Scan for the cell matching the given text and deliver its [X, Y] coordinate at center. 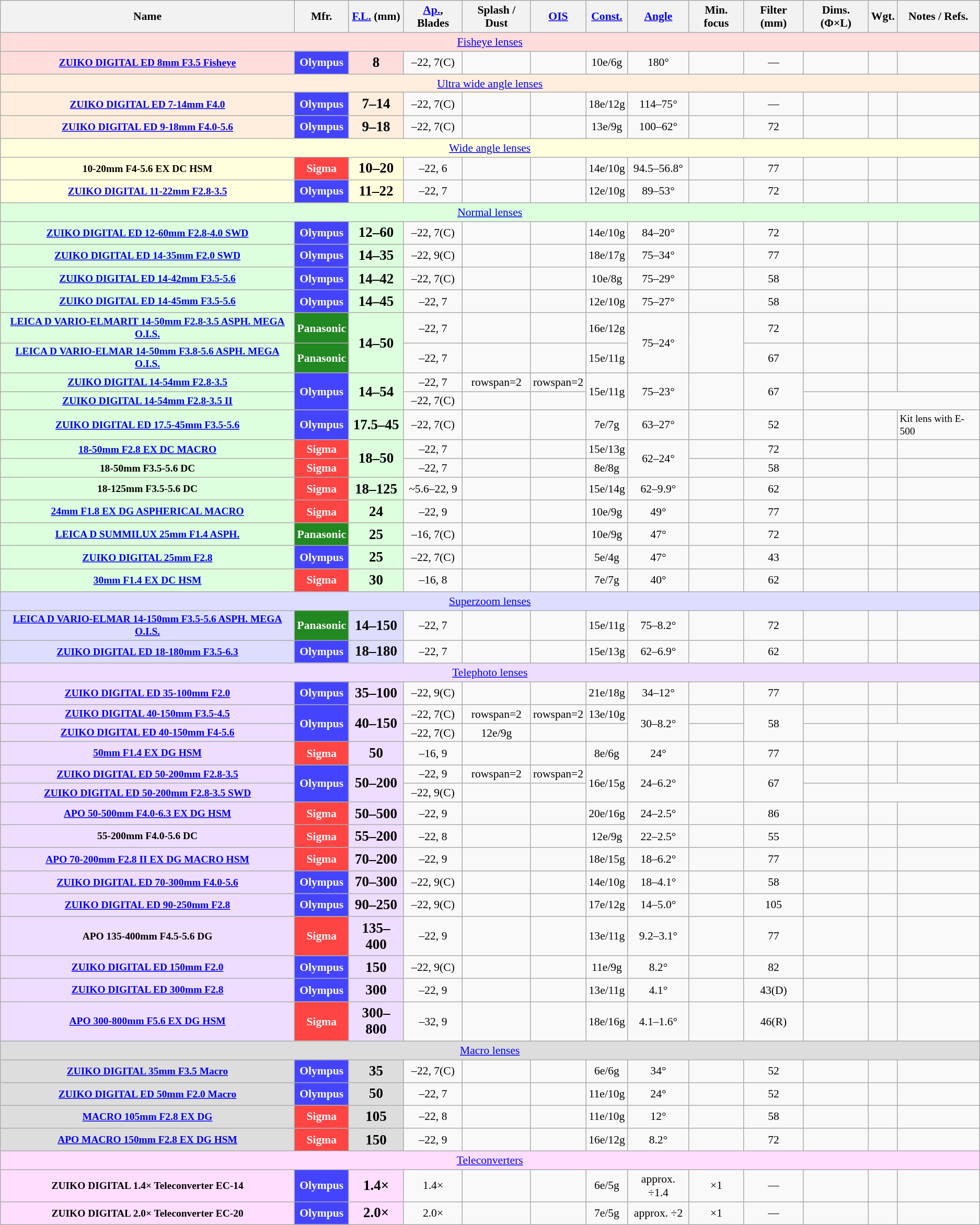
Teleconverters [490, 1161]
Fisheye lenses [490, 42]
8e/8g [607, 468]
7–14 [376, 104]
75–29° [659, 279]
Const. [607, 17]
50mm F1.4 EX DG HSM [147, 753]
75–8.2° [659, 625]
180° [659, 63]
14–150 [376, 625]
ZUIKO DIGITAL ED 12-60mm F2.8-4.0 SWD [147, 233]
94.5–56.8° [659, 168]
ZUIKO DIGITAL 14-54mm F2.8-3.5 II [147, 401]
62–24° [659, 459]
Wgt. [883, 17]
7e/5g [607, 1213]
30mm F1.4 EX DC HSM [147, 580]
18-125mm F3.5-5.6 DC [147, 489]
18–6.2° [659, 860]
18e/15g [607, 860]
ZUIKO DIGITAL ED 14-42mm F3.5-5.6 [147, 279]
24–6.2° [659, 783]
55 [774, 837]
ZUIKO DIGITAL ED 50-200mm F2.8-3.5 [147, 774]
ZUIKO DIGITAL ED 14-35mm F2.0 SWD [147, 256]
ZUIKO DIGITAL ED 9-18mm F4.0-5.6 [147, 127]
–16, 9 [433, 753]
70–300 [376, 883]
12–60 [376, 233]
Notes / Refs. [939, 17]
100–62° [659, 127]
APO MACRO 150mm F2.8 EX DG HSM [147, 1140]
14–45 [376, 302]
11e/9g [607, 967]
ZUIKO DIGITAL ED 300mm F2.8 [147, 990]
82 [774, 967]
12° [659, 1117]
40–150 [376, 724]
–16, 8 [433, 580]
18-50mm F3.5-5.6 DC [147, 468]
35 [376, 1071]
40° [659, 580]
approx. ÷1.4 [659, 1186]
135–400 [376, 936]
75–24° [659, 343]
LEICA D VARIO-ELMARIT 14-50mm F2.8-3.5 ASPH. MEGA O.I.S. [147, 328]
ZUIKO DIGITAL ED 40-150mm F4-5.6 [147, 733]
18–4.1° [659, 883]
63–27° [659, 426]
21e/18g [607, 693]
Name [147, 17]
Splash / Dust [497, 17]
ZUIKO DIGITAL ED 7-14mm F4.0 [147, 104]
4.1° [659, 990]
10e/6g [607, 63]
34° [659, 1071]
ZUIKO DIGITAL 2.0× Teleconverter EC-20 [147, 1213]
ZUIKO DIGITAL 11-22mm F2.8-3.5 [147, 191]
ZUIKO DIGITAL ED 150mm F2.0 [147, 967]
300 [376, 990]
8e/6g [607, 753]
34–12° [659, 693]
approx. ÷2 [659, 1213]
–22, 6 [433, 168]
Telephoto lenses [490, 673]
18e/17g [607, 256]
5e/4g [607, 557]
ZUIKO DIGITAL 40-150mm F3.5-4.5 [147, 714]
ZUIKO DIGITAL ED 50mm F2.0 Macro [147, 1094]
86 [774, 814]
Angle [659, 17]
ZUIKO DIGITAL 14-54mm F2.8-3.5 [147, 382]
ZUIKO DIGITAL ED 17.5-45mm F3.5-5.6 [147, 426]
LEICA D SUMMILUX 25mm F1.4 ASPH. [147, 535]
Dims. (Φ×L) [836, 17]
APO 50-500mm F4.0-6.3 EX DG HSM [147, 814]
4.1–1.6° [659, 1022]
LEICA D VARIO-ELMAR 14-50mm F3.8-5.6 ASPH. MEGA O.I.S. [147, 358]
18-50mm F2.8 EX DC MACRO [147, 450]
ZUIKO DIGITAL ED 8mm F3.5 Fisheye [147, 63]
43 [774, 557]
Macro lenses [490, 1050]
ZUIKO DIGITAL 25mm F2.8 [147, 557]
Superzoom lenses [490, 601]
Min. focus [716, 17]
APO 135-400mm F4.5-5.6 DG [147, 936]
14–42 [376, 279]
9.2–3.1° [659, 936]
16e/15g [607, 783]
50–500 [376, 814]
–16, 7(C) [433, 535]
9–18 [376, 127]
ZUIKO DIGITAL 35mm F3.5 Macro [147, 1071]
114–75° [659, 104]
14–54 [376, 391]
10–20 [376, 168]
OIS [558, 17]
20e/16g [607, 814]
62–9.9° [659, 489]
75–34° [659, 256]
–32, 9 [433, 1022]
18–125 [376, 489]
Ap., Blades [433, 17]
6e/6g [607, 1071]
F.L. (mm) [376, 17]
18e/12g [607, 104]
10e/8g [607, 279]
ZUIKO DIGITAL ED 18-180mm F3.5-6.3 [147, 652]
46(R) [774, 1022]
ZUIKO DIGITAL ED 14-45mm F3.5-5.6 [147, 302]
ZUIKO DIGITAL 1.4× Teleconverter EC-14 [147, 1186]
24–2.5° [659, 814]
10-20mm F4-5.6 EX DC HSM [147, 168]
22–2.5° [659, 837]
Filter (mm) [774, 17]
50–200 [376, 783]
ZUIKO DIGITAL ED 90-250mm F2.8 [147, 905]
49° [659, 512]
18–180 [376, 652]
13e/9g [607, 127]
24mm F1.8 EX DG ASPHERICAL MACRO [147, 512]
Wide angle lenses [490, 148]
14–50 [376, 343]
8 [376, 63]
MACRO 105mm F2.8 EX DG [147, 1117]
ZUIKO DIGITAL ED 70-300mm F4.0-5.6 [147, 883]
14–5.0° [659, 905]
15e/14g [607, 489]
LEICA D VARIO-ELMAR 14-150mm F3.5-5.6 ASPH. MEGA O.I.S. [147, 625]
17.5–45 [376, 426]
24 [376, 512]
17e/12g [607, 905]
30–8.2° [659, 724]
ZUIKO DIGITAL ED 50-200mm F2.8-3.5 SWD [147, 793]
Mfr. [321, 17]
Kit lens with E-500 [939, 426]
6e/5g [607, 1186]
55-200mm F4.0-5.6 DC [147, 837]
75–27° [659, 302]
75–23° [659, 391]
APO 300-800mm F5.6 EX DG HSM [147, 1022]
35–100 [376, 693]
13e/10g [607, 714]
30 [376, 580]
~5.6–22, 9 [433, 489]
11–22 [376, 191]
Normal lenses [490, 212]
300–800 [376, 1022]
APO 70-200mm F2.8 II EX DG MACRO HSM [147, 860]
Ultra wide angle lenses [490, 84]
84–20° [659, 233]
89–53° [659, 191]
18–50 [376, 459]
43(D) [774, 990]
90–250 [376, 905]
ZUIKO DIGITAL ED 35-100mm F2.0 [147, 693]
62–6.9° [659, 652]
18e/16g [607, 1022]
55–200 [376, 837]
14–35 [376, 256]
70–200 [376, 860]
